Identify which cell holds the provided text, then report its (x, y) central coordinate. 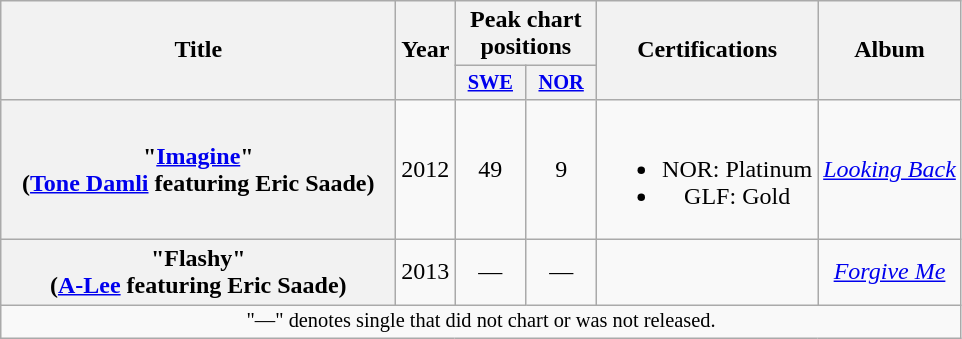
"—" denotes single that did not chart or was not released. (482, 322)
Certifications (708, 50)
"Flashy"(A-Lee featuring Eric Saade) (198, 272)
SWE (490, 83)
9 (562, 169)
Looking Back (890, 169)
Year (426, 50)
Forgive Me (890, 272)
Title (198, 50)
49 (490, 169)
2012 (426, 169)
Album (890, 50)
NOR: PlatinumGLF: Gold (708, 169)
Peak chart positions (526, 34)
NOR (562, 83)
"Imagine"(Tone Damli featuring Eric Saade) (198, 169)
2013 (426, 272)
